Output the [x, y] coordinate of the center of the cell containing the given text.  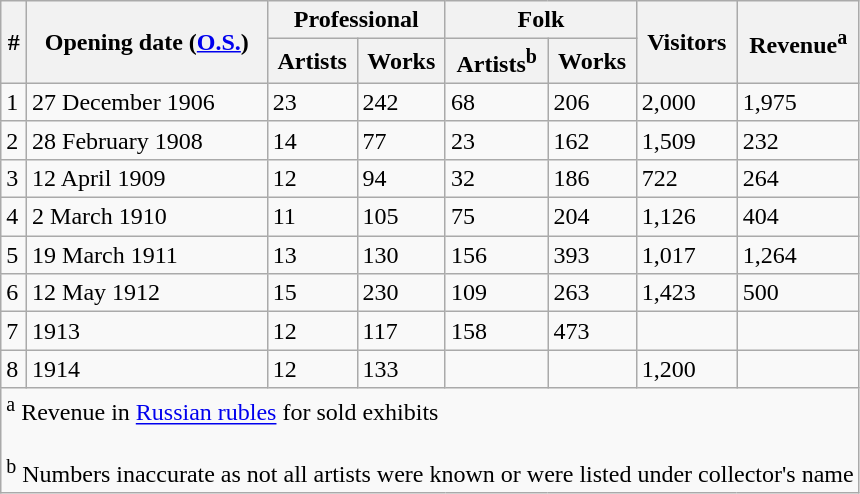
68 [496, 102]
12 April 1909 [148, 178]
1913 [148, 331]
263 [592, 293]
14 [312, 140]
206 [592, 102]
3 [14, 178]
15 [312, 293]
13 [312, 255]
Artists [312, 62]
117 [401, 331]
105 [401, 217]
27 December 1906 [148, 102]
1,017 [686, 255]
133 [401, 369]
75 [496, 217]
77 [401, 140]
404 [798, 217]
11 [312, 217]
500 [798, 293]
393 [592, 255]
242 [401, 102]
8 [14, 369]
1,423 [686, 293]
7 [14, 331]
2 March 1910 [148, 217]
Visitors [686, 42]
1,126 [686, 217]
264 [798, 178]
156 [496, 255]
Opening date (O.S.) [148, 42]
2 [14, 140]
162 [592, 140]
1914 [148, 369]
12 May 1912 [148, 293]
473 [592, 331]
722 [686, 178]
1,200 [686, 369]
32 [496, 178]
# [14, 42]
1,975 [798, 102]
186 [592, 178]
1 [14, 102]
a Revenue in Russian rubles for sold exhibits b Numbers inaccurate as not all artists were known or were listed under collector's name [430, 440]
109 [496, 293]
Artistsb [496, 62]
230 [401, 293]
Professional [356, 20]
232 [798, 140]
94 [401, 178]
204 [592, 217]
130 [401, 255]
Folk [540, 20]
19 March 1911 [148, 255]
Revenuea [798, 42]
158 [496, 331]
1,264 [798, 255]
5 [14, 255]
28 February 1908 [148, 140]
1,509 [686, 140]
4 [14, 217]
6 [14, 293]
2,000 [686, 102]
